From the cell containing the given text, extract its center point as (x, y) coordinate. 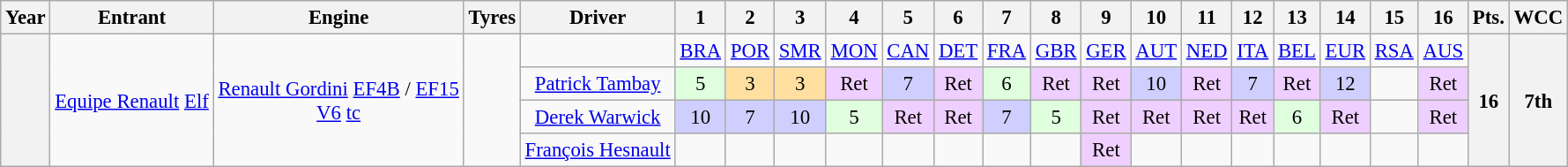
GER (1106, 51)
Renault Gordini EF4B / EF15V6 tc (338, 101)
CAN (908, 51)
SMR (800, 51)
FRA (1007, 51)
WCC (1538, 18)
11 (1206, 18)
DET (959, 51)
9 (1106, 18)
AUS (1443, 51)
2 (749, 18)
Driver (598, 18)
Engine (338, 18)
Year (26, 18)
Equipe Renault Elf (132, 101)
Pts. (1488, 18)
Tyres (492, 18)
14 (1345, 18)
MON (854, 51)
GBR (1056, 51)
BEL (1297, 51)
POR (749, 51)
BRA (700, 51)
13 (1297, 18)
Patrick Tambay (598, 84)
EUR (1345, 51)
RSA (1394, 51)
ITA (1253, 51)
4 (854, 18)
Entrant (132, 18)
Derek Warwick (598, 118)
7th (1538, 101)
8 (1056, 18)
1 (700, 18)
15 (1394, 18)
AUT (1156, 51)
NED (1206, 51)
François Hesnault (598, 150)
